Identify which cell holds the provided text, then report its (X, Y) central coordinate. 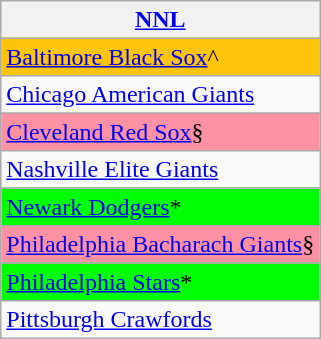
Cleveland Red Sox§ (160, 132)
NNL (160, 20)
Philadelphia Stars* (160, 282)
Philadelphia Bacharach Giants§ (160, 244)
Nashville Elite Giants (160, 170)
Pittsburgh Crawfords (160, 318)
Chicago American Giants (160, 94)
Baltimore Black Sox^ (160, 56)
Newark Dodgers* (160, 206)
